Provide the (x, y) coordinate of the cell's center where the given text is located.  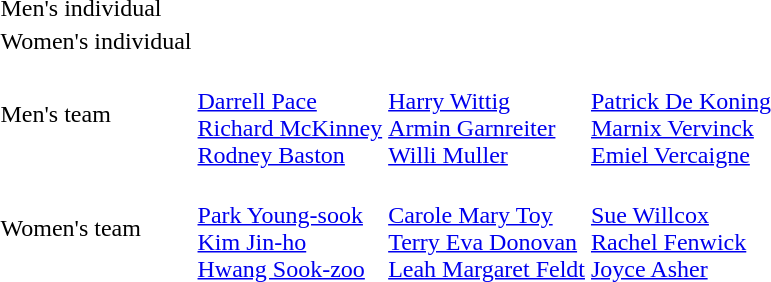
Darrell Pace Richard McKinney Rodney Baston (290, 114)
Harry Wittig Armin Garnreiter Willi Muller (487, 114)
